Return (X, Y) of the center of cell containing provided text 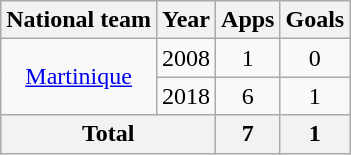
7 (248, 134)
Year (186, 20)
Martinique (79, 77)
2008 (186, 58)
0 (315, 58)
2018 (186, 96)
Goals (315, 20)
National team (79, 20)
6 (248, 96)
Apps (248, 20)
Total (108, 134)
